Locate the cell with the specified text and output its (x, y) center coordinate. 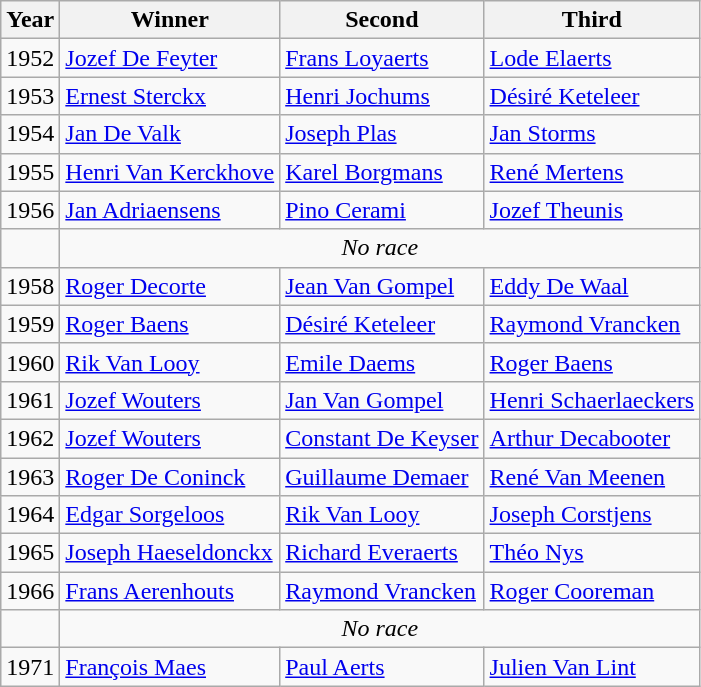
1953 (30, 96)
Winner (170, 20)
Eddy De Waal (592, 286)
1956 (30, 210)
Théo Nys (592, 553)
Year (30, 20)
Jan Adriaensens (170, 210)
1960 (30, 362)
Karel Borgmans (382, 172)
Jan De Valk (170, 134)
Jozef De Feyter (170, 58)
Arthur Decabooter (592, 438)
Ernest Sterckx (170, 96)
René Mertens (592, 172)
Second (382, 20)
1962 (30, 438)
1964 (30, 515)
Joseph Haeseldonckx (170, 553)
Jean Van Gompel (382, 286)
Jan Van Gompel (382, 400)
Richard Everaerts (382, 553)
1954 (30, 134)
1952 (30, 58)
Constant De Keyser (382, 438)
Joseph Corstjens (592, 515)
Julien Van Lint (592, 667)
1959 (30, 324)
Lode Elaerts (592, 58)
1966 (30, 591)
Emile Daems (382, 362)
Guillaume Demaer (382, 477)
Roger Decorte (170, 286)
Frans Aerenhouts (170, 591)
Henri Jochums (382, 96)
Jan Storms (592, 134)
Joseph Plas (382, 134)
Henri Schaerlaeckers (592, 400)
1955 (30, 172)
Pino Cerami (382, 210)
Roger De Coninck (170, 477)
Frans Loyaerts (382, 58)
René Van Meenen (592, 477)
Edgar Sorgeloos (170, 515)
1965 (30, 553)
Roger Cooreman (592, 591)
1963 (30, 477)
François Maes (170, 667)
1958 (30, 286)
Paul Aerts (382, 667)
1971 (30, 667)
Third (592, 20)
Jozef Theunis (592, 210)
Henri Van Kerckhove (170, 172)
1961 (30, 400)
